Pinpoint the cell where the given text exists, returning its [x, y] midpoint coordinate. 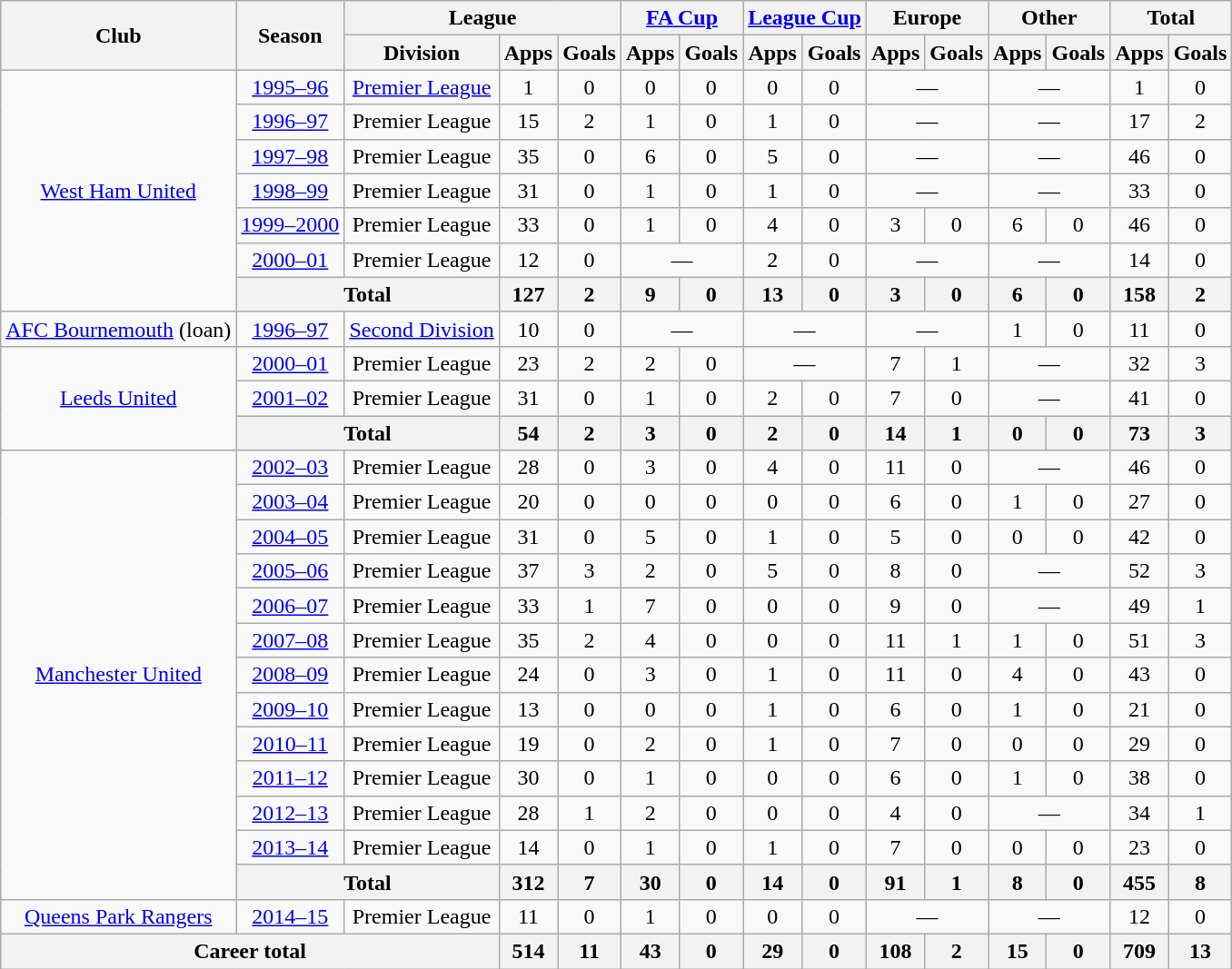
108 [895, 951]
2009–10 [291, 709]
AFC Bournemouth (loan) [118, 329]
455 [1139, 882]
52 [1139, 571]
Second Division [422, 329]
League [483, 18]
League Cup [805, 18]
2002–03 [291, 468]
49 [1139, 606]
Queens Park Rangers [118, 916]
2006–07 [291, 606]
FA Cup [681, 18]
Leeds United [118, 398]
709 [1139, 951]
2007–08 [291, 640]
2005–06 [291, 571]
20 [528, 502]
312 [528, 882]
2001–02 [291, 398]
51 [1139, 640]
19 [528, 744]
17 [1139, 122]
2003–04 [291, 502]
42 [1139, 537]
Europe [927, 18]
1999–2000 [291, 225]
21 [1139, 709]
158 [1139, 294]
37 [528, 571]
Season [291, 35]
1997–98 [291, 156]
127 [528, 294]
2004–05 [291, 537]
41 [1139, 398]
32 [1139, 363]
Manchester United [118, 676]
1998–99 [291, 191]
1995–96 [291, 87]
24 [528, 675]
West Ham United [118, 191]
Division [422, 53]
34 [1139, 813]
38 [1139, 778]
Club [118, 35]
2014–15 [291, 916]
Other [1049, 18]
2012–13 [291, 813]
2010–11 [291, 744]
2008–09 [291, 675]
10 [528, 329]
54 [528, 433]
73 [1139, 433]
514 [528, 951]
2011–12 [291, 778]
27 [1139, 502]
2013–14 [291, 847]
91 [895, 882]
Career total [251, 951]
